Locate the cell with the specified text and output its [X, Y] center coordinate. 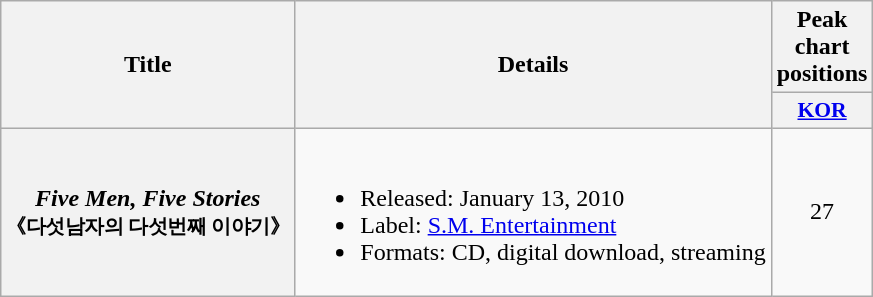
27 [822, 212]
Released: January 13, 2010Label: S.M. EntertainmentFormats: CD, digital download, streaming [533, 212]
KOR [822, 111]
Title [148, 65]
Peak chart positions [822, 47]
Details [533, 65]
Five Men, Five Stories《다섯남자의 다섯번째 이야기》 [148, 212]
